Scan for the cell matching the given text and deliver its (X, Y) coordinate at center. 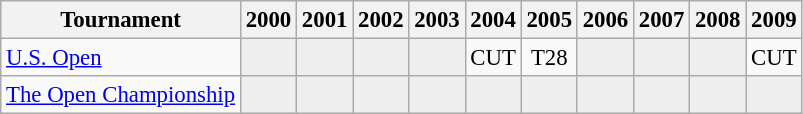
2003 (437, 20)
2005 (549, 20)
2006 (605, 20)
Tournament (121, 20)
2007 (661, 20)
2008 (718, 20)
T28 (549, 58)
U.S. Open (121, 58)
2002 (381, 20)
2000 (268, 20)
2001 (325, 20)
2004 (493, 20)
The Open Championship (121, 95)
2009 (774, 20)
